Detect which cell encompasses the target text, then output its [x, y] center coordinate. 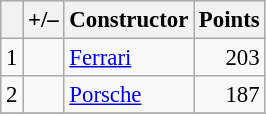
Porsche [129, 95]
+/– [44, 20]
Ferrari [129, 58]
Points [230, 20]
187 [230, 95]
1 [12, 58]
2 [12, 95]
Constructor [129, 20]
203 [230, 58]
